For the text-containing cell, return its midpoint in [X, Y] coordinate format. 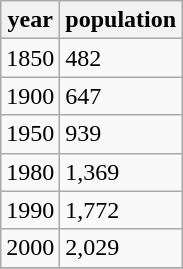
1980 [30, 172]
1850 [30, 58]
1950 [30, 134]
2,029 [121, 248]
2000 [30, 248]
1,772 [121, 210]
1,369 [121, 172]
population [121, 20]
482 [121, 58]
year [30, 20]
647 [121, 96]
1900 [30, 96]
1990 [30, 210]
939 [121, 134]
